Extract the (X, Y) coordinate from the center of the cell holding the provided text.  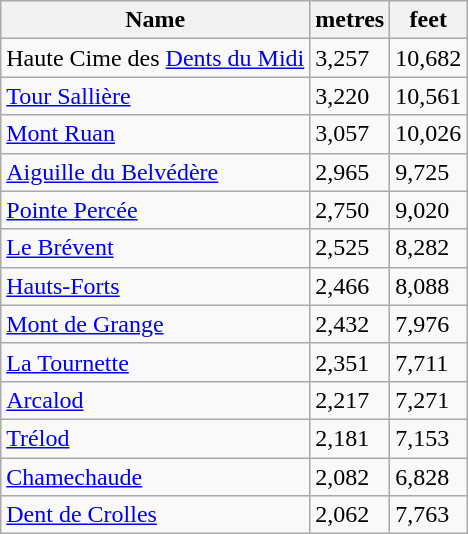
8,282 (428, 248)
10,561 (428, 96)
2,351 (350, 362)
Trélod (156, 438)
2,750 (350, 210)
7,711 (428, 362)
9,725 (428, 172)
Dent de Crolles (156, 515)
3,257 (350, 58)
2,432 (350, 324)
Name (156, 20)
8,088 (428, 286)
Pointe Percée (156, 210)
2,062 (350, 515)
9,020 (428, 210)
Tour Sallière (156, 96)
Hauts-Forts (156, 286)
feet (428, 20)
La Tournette (156, 362)
2,181 (350, 438)
Le Brévent (156, 248)
2,525 (350, 248)
10,682 (428, 58)
2,466 (350, 286)
7,153 (428, 438)
3,220 (350, 96)
10,026 (428, 134)
2,965 (350, 172)
Mont Ruan (156, 134)
Arcalod (156, 400)
Haute Cime des Dents du Midi (156, 58)
Aiguille du Belvédère (156, 172)
6,828 (428, 477)
Chamechaude (156, 477)
2,082 (350, 477)
7,763 (428, 515)
Mont de Grange (156, 324)
2,217 (350, 400)
metres (350, 20)
7,271 (428, 400)
7,976 (428, 324)
3,057 (350, 134)
